Return (X, Y) of the center of cell containing provided text 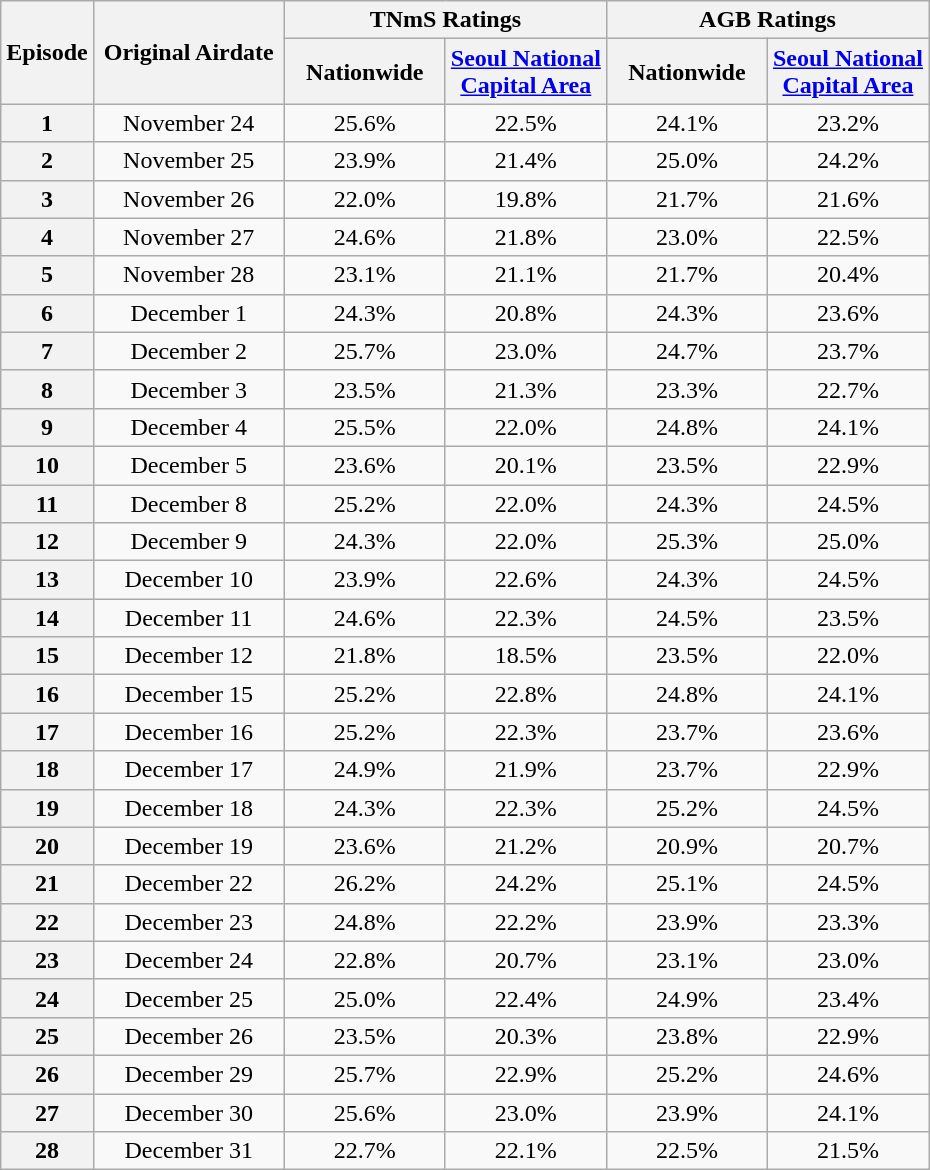
21 (47, 884)
22.4% (526, 998)
1 (47, 123)
December 11 (188, 618)
December 5 (188, 465)
20.8% (526, 313)
2 (47, 161)
21.4% (526, 161)
10 (47, 465)
Original Airdate (188, 52)
December 1 (188, 313)
5 (47, 275)
20 (47, 846)
23.8% (686, 1036)
24.7% (686, 351)
20.3% (526, 1036)
24 (47, 998)
November 26 (188, 199)
December 4 (188, 427)
Episode (47, 52)
3 (47, 199)
23 (47, 960)
22.2% (526, 922)
18 (47, 770)
18.5% (526, 656)
11 (47, 503)
25.3% (686, 542)
December 8 (188, 503)
22.1% (526, 1151)
26 (47, 1074)
21.2% (526, 846)
December 12 (188, 656)
December 30 (188, 1113)
15 (47, 656)
7 (47, 351)
December 31 (188, 1151)
November 24 (188, 123)
December 29 (188, 1074)
December 23 (188, 922)
November 27 (188, 237)
25 (47, 1036)
21.9% (526, 770)
December 26 (188, 1036)
9 (47, 427)
December 3 (188, 389)
November 28 (188, 275)
23.4% (848, 998)
AGB Ratings (767, 20)
28 (47, 1151)
TNmS Ratings (445, 20)
27 (47, 1113)
26.2% (364, 884)
20.1% (526, 465)
19.8% (526, 199)
December 10 (188, 580)
December 16 (188, 732)
December 24 (188, 960)
20.4% (848, 275)
December 22 (188, 884)
December 25 (188, 998)
16 (47, 694)
21.6% (848, 199)
14 (47, 618)
December 15 (188, 694)
20.9% (686, 846)
December 2 (188, 351)
23.2% (848, 123)
25.5% (364, 427)
21.5% (848, 1151)
25.1% (686, 884)
13 (47, 580)
22 (47, 922)
22.6% (526, 580)
December 9 (188, 542)
19 (47, 808)
8 (47, 389)
December 17 (188, 770)
17 (47, 732)
November 25 (188, 161)
December 19 (188, 846)
12 (47, 542)
December 18 (188, 808)
21.3% (526, 389)
21.1% (526, 275)
4 (47, 237)
6 (47, 313)
